Find where the given text appears and provide that cell's center as [X, Y] coordinate. 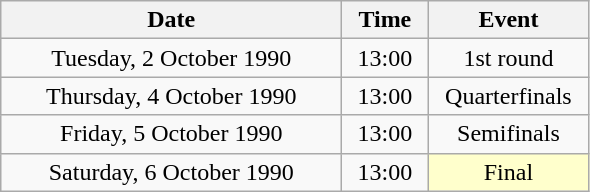
Semifinals [508, 134]
Saturday, 6 October 1990 [172, 172]
Final [508, 172]
Quarterfinals [508, 96]
Event [508, 20]
Friday, 5 October 1990 [172, 134]
Thursday, 4 October 1990 [172, 96]
Date [172, 20]
Time [385, 20]
Tuesday, 2 October 1990 [172, 58]
1st round [508, 58]
